Determine the (X, Y) coordinate at the center of the cell enclosing the given text.  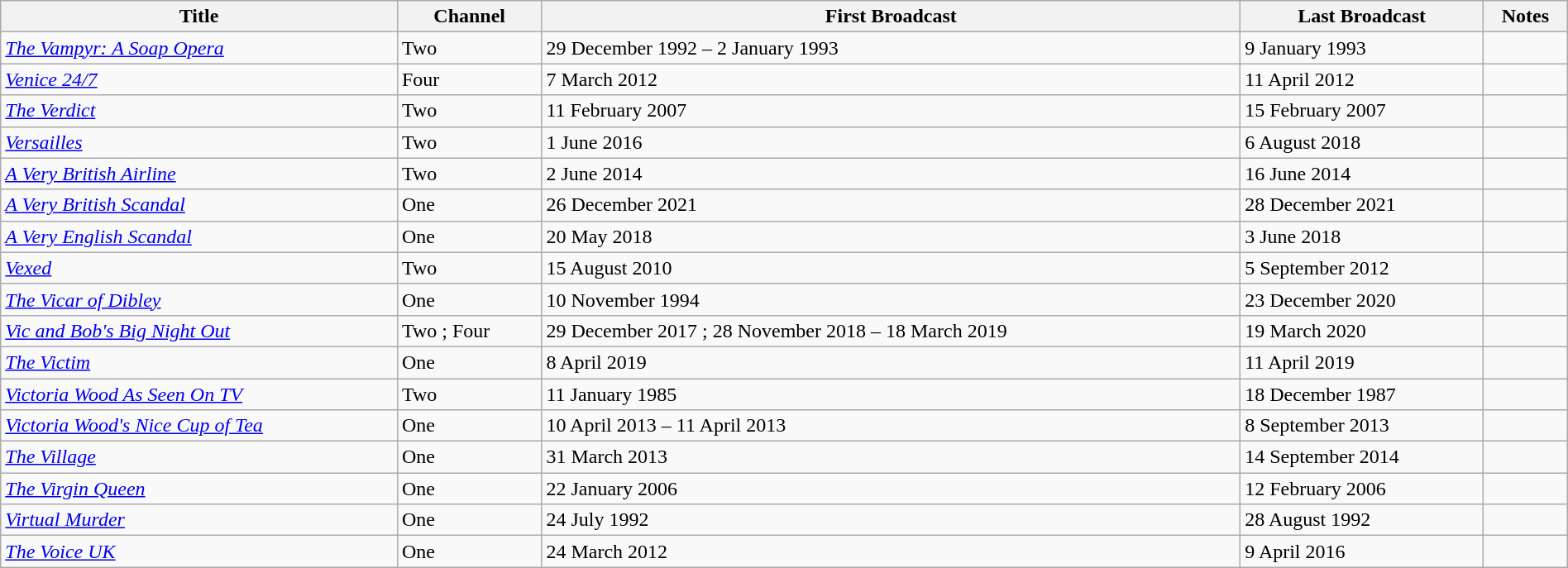
Title (199, 17)
The Vicar of Dibley (199, 299)
24 July 1992 (892, 520)
10 November 1994 (892, 299)
23 December 2020 (1362, 299)
26 December 2021 (892, 205)
12 February 2006 (1362, 489)
A Very British Scandal (199, 205)
Last Broadcast (1362, 17)
15 August 2010 (892, 268)
7 March 2012 (892, 79)
The Vampyr: A Soap Opera (199, 48)
11 April 2019 (1362, 362)
Notes (1526, 17)
Channel (470, 17)
The Verdict (199, 111)
8 September 2013 (1362, 426)
28 December 2021 (1362, 205)
Victoria Wood's Nice Cup of Tea (199, 426)
A Very British Airline (199, 174)
The Virgin Queen (199, 489)
28 August 1992 (1362, 520)
The Voice UK (199, 551)
29 December 1992 – 2 January 1993 (892, 48)
11 February 2007 (892, 111)
9 January 1993 (1362, 48)
24 March 2012 (892, 551)
22 January 2006 (892, 489)
18 December 1987 (1362, 394)
Victoria Wood As Seen On TV (199, 394)
The Victim (199, 362)
2 June 2014 (892, 174)
9 April 2016 (1362, 551)
Venice 24/7 (199, 79)
Vic and Bob's Big Night Out (199, 331)
14 September 2014 (1362, 457)
20 May 2018 (892, 236)
11 January 1985 (892, 394)
11 April 2012 (1362, 79)
10 April 2013 – 11 April 2013 (892, 426)
16 June 2014 (1362, 174)
Vexed (199, 268)
6 August 2018 (1362, 142)
First Broadcast (892, 17)
Two ; Four (470, 331)
15 February 2007 (1362, 111)
29 December 2017 ; 28 November 2018 – 18 March 2019 (892, 331)
Virtual Murder (199, 520)
3 June 2018 (1362, 236)
5 September 2012 (1362, 268)
The Village (199, 457)
Four (470, 79)
A Very English Scandal (199, 236)
1 June 2016 (892, 142)
19 March 2020 (1362, 331)
31 March 2013 (892, 457)
8 April 2019 (892, 362)
Versailles (199, 142)
